Find where the given text appears and provide that cell's center as [X, Y] coordinate. 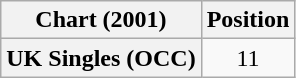
Chart (2001) [101, 20]
Position [248, 20]
UK Singles (OCC) [101, 58]
11 [248, 58]
